Search for the cell housing the specified text and yield its [X, Y] center coordinate. 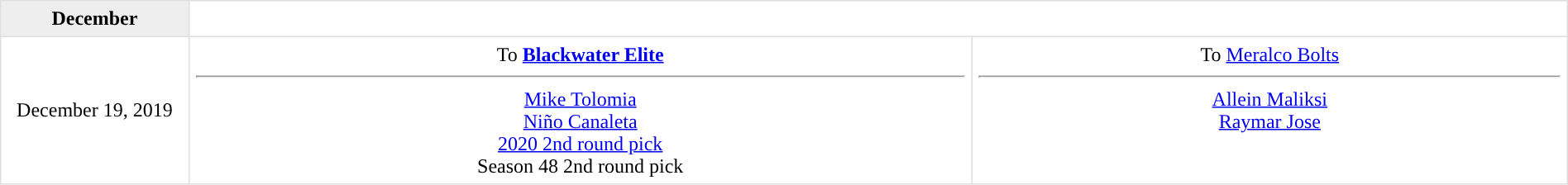
December 19, 2019 [94, 110]
To Blackwater EliteMike TolomiaNiño Canaleta2020 2nd round pickSeason 48 2nd round pick [581, 110]
To Meralco BoltsAllein MaliksiRaymar Jose [1269, 110]
December [94, 19]
